Capture the cell that displays the provided text and extract its [x, y] central coordinate. 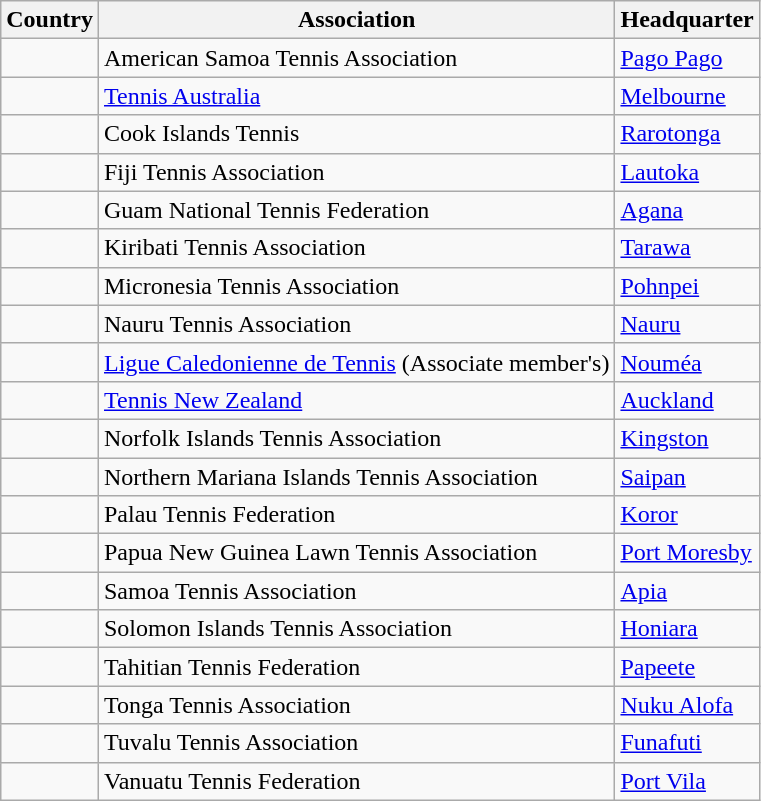
Lautoka [687, 172]
Kiribati Tennis Association [356, 248]
American Samoa Tennis Association [356, 58]
Apia [687, 591]
Koror [687, 515]
Honiara [687, 629]
Agana [687, 210]
Headquarter [687, 20]
Funafuti [687, 743]
Samoa Tennis Association [356, 591]
Cook Islands Tennis [356, 134]
Tuvalu Tennis Association [356, 743]
Guam National Tennis Federation [356, 210]
Port Moresby [687, 553]
Pago Pago [687, 58]
Vanuatu Tennis Federation [356, 781]
Saipan [687, 477]
Tennis Australia [356, 96]
Pohnpei [687, 286]
Tahitian Tennis Federation [356, 667]
Port Vila [687, 781]
Tennis New Zealand [356, 400]
Auckland [687, 400]
Norfolk Islands Tennis Association [356, 438]
Nuku Alofa [687, 705]
Solomon Islands Tennis Association [356, 629]
Association [356, 20]
Micronesia Tennis Association [356, 286]
Papeete [687, 667]
Nauru Tennis Association [356, 324]
Nauru [687, 324]
Tonga Tennis Association [356, 705]
Kingston [687, 438]
Ligue Caledonienne de Tennis (Associate member's) [356, 362]
Northern Mariana Islands Tennis Association [356, 477]
Tarawa [687, 248]
Fiji Tennis Association [356, 172]
Palau Tennis Federation [356, 515]
Melbourne [687, 96]
Nouméa [687, 362]
Country [50, 20]
Rarotonga [687, 134]
Papua New Guinea Lawn Tennis Association [356, 553]
